Identify which cell holds the provided text, then report its [x, y] central coordinate. 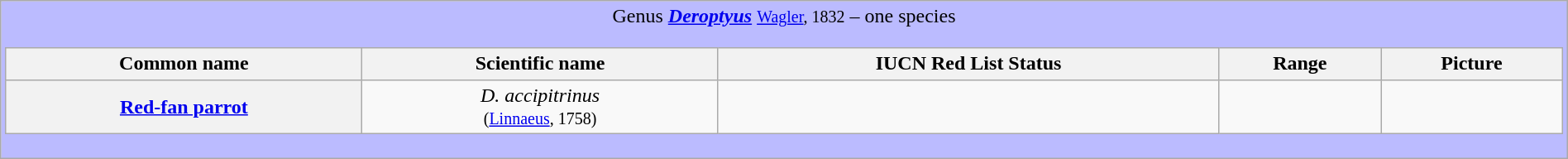
Picture [1472, 64]
Range [1300, 64]
Common name [184, 64]
IUCN Red List Status [968, 64]
Red-fan parrot [184, 106]
Scientific name [541, 64]
D. accipitrinus (Linnaeus, 1758) [541, 106]
